Capture the cell that displays the provided text and extract its (X, Y) central coordinate. 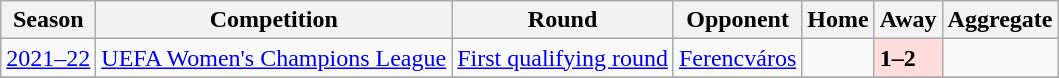
Competition (274, 20)
2021–22 (48, 58)
Round (563, 20)
Opponent (737, 20)
Ferencváros (737, 58)
Home (838, 20)
First qualifying round (563, 58)
Away (908, 20)
UEFA Women's Champions League (274, 58)
Aggregate (1000, 20)
Season (48, 20)
1–2 (908, 58)
